Return the (x, y) coordinate for the center point of the cell that contains the specified text.  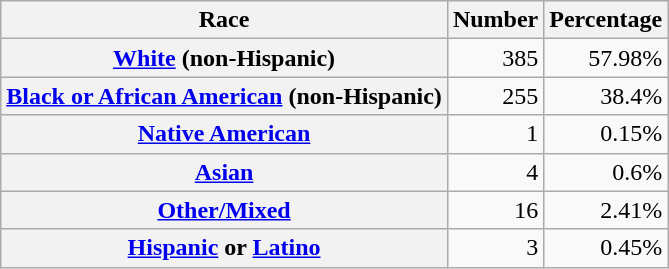
255 (495, 96)
0.15% (606, 134)
Other/Mixed (224, 210)
Percentage (606, 20)
38.4% (606, 96)
Hispanic or Latino (224, 248)
57.98% (606, 58)
385 (495, 58)
1 (495, 134)
3 (495, 248)
Black or African American (non-Hispanic) (224, 96)
4 (495, 172)
16 (495, 210)
2.41% (606, 210)
Native American (224, 134)
Number (495, 20)
0.45% (606, 248)
Race (224, 20)
0.6% (606, 172)
White (non-Hispanic) (224, 58)
Asian (224, 172)
